Extract the [x, y] coordinate from the center of the cell holding the provided text.  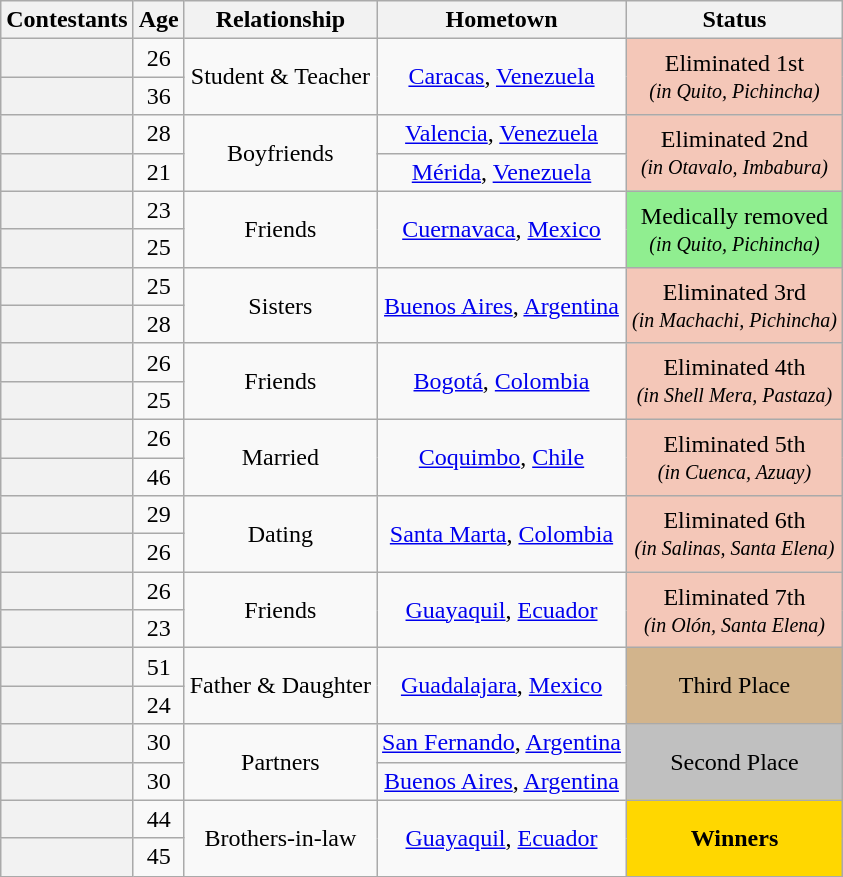
Eliminated 2nd(in Otavalo, Imbabura) [734, 153]
Hometown [502, 20]
Status [734, 20]
51 [158, 667]
21 [158, 172]
Eliminated 4th(in Shell Mera, Pastaza) [734, 381]
Santa Marta, Colombia [502, 534]
Dating [280, 534]
Mérida, Venezuela [502, 172]
24 [158, 705]
Eliminated 1st(in Quito, Pichincha) [734, 77]
Age [158, 20]
Coquimbo, Chile [502, 457]
Married [280, 457]
Sisters [280, 305]
45 [158, 857]
Medically removed(in Quito, Pichincha) [734, 229]
Boyfriends [280, 153]
29 [158, 515]
Contestants [67, 20]
36 [158, 96]
Guadalajara, Mexico [502, 686]
Eliminated 3rd(in Machachi, Pichincha) [734, 305]
San Fernando, Argentina [502, 743]
Bogotá, Colombia [502, 381]
Relationship [280, 20]
44 [158, 819]
Second Place [734, 762]
Valencia, Venezuela [502, 134]
46 [158, 477]
Partners [280, 762]
Winners [734, 838]
Father & Daughter [280, 686]
Student & Teacher [280, 77]
Brothers-in-law [280, 838]
Eliminated 6th(in Salinas, Santa Elena) [734, 534]
Cuernavaca, Mexico [502, 229]
Eliminated 5th(in Cuenca, Azuay) [734, 457]
Third Place [734, 686]
Caracas, Venezuela [502, 77]
Eliminated 7th(in Olón, Santa Elena) [734, 610]
